Search for the cell housing the specified text and yield its (X, Y) center coordinate. 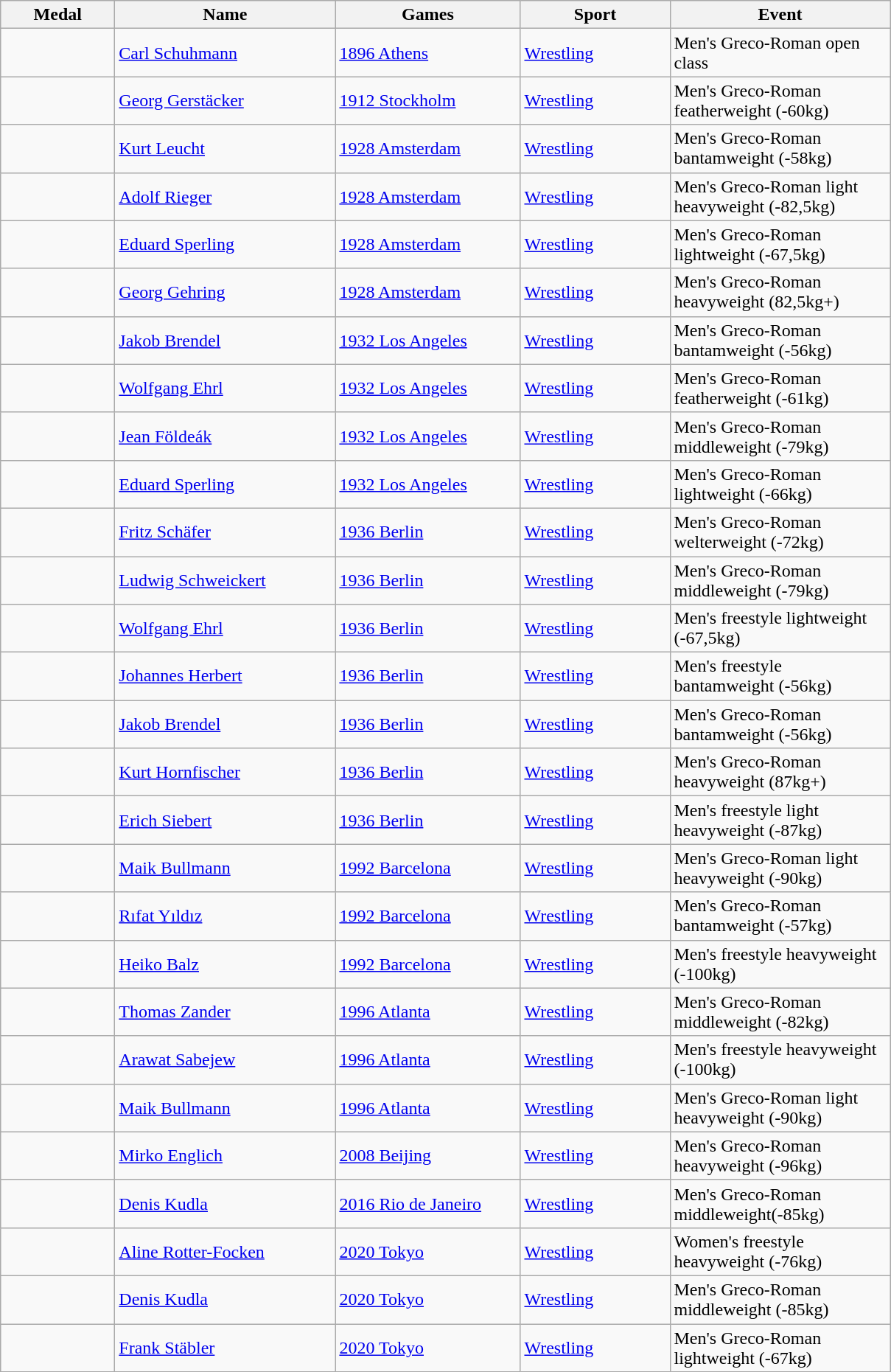
Georg Gehring (226, 292)
Men's freestyle lightweight (-67,5kg) (780, 628)
Men's Greco-Roman lightweight (-67kg) (780, 1348)
Games (427, 15)
Name (226, 15)
Men's Greco-Roman middleweight(-85kg) (780, 1203)
Adolf Rieger (226, 196)
Men's Greco-Roman heavyweight (82,5kg+) (780, 292)
1912 Stockholm (427, 100)
Rıfat Yıldız (226, 916)
Men's Greco-Roman featherweight (-61kg) (780, 388)
Kurt Hornfischer (226, 773)
2016 Rio de Janeiro (427, 1203)
Kurt Leucht (226, 149)
Thomas Zander (226, 1011)
Men's Greco-Roman middleweight (-82kg) (780, 1011)
Event (780, 15)
Carl Schuhmann (226, 53)
Men's Greco-Roman heavyweight (-96kg) (780, 1156)
Women's freestyle heavyweight (-76kg) (780, 1252)
1896 Athens (427, 53)
Aline Rotter-Focken (226, 1252)
Medal (57, 15)
Men's Greco-Roman heavyweight (87kg+) (780, 773)
Heiko Balz (226, 964)
Men's Greco-Roman lightweight (-66kg) (780, 484)
Men's Greco-Roman light heavyweight (-82,5kg) (780, 196)
Frank Stäbler (226, 1348)
Erich Siebert (226, 820)
2008 Beijing (427, 1156)
Arawat Sabejew (226, 1060)
Men's Greco-Roman welterweight (-72kg) (780, 532)
Men's Greco-Roman open class (780, 53)
Men's Greco-Roman bantamweight (-57kg) (780, 916)
Sport (595, 15)
Georg Gerstäcker (226, 100)
Men's Greco-Roman featherweight (-60kg) (780, 100)
Ludwig Schweickert (226, 579)
Men's Greco-Roman lightweight (-67,5kg) (780, 245)
Men's Greco-Roman middleweight (-85kg) (780, 1299)
Jean Földeák (226, 436)
Men's Greco-Roman bantamweight (-58kg) (780, 149)
Men's freestyle bantamweight (-56kg) (780, 677)
Men's freestyle light heavyweight (-87kg) (780, 820)
Fritz Schäfer (226, 532)
Johannes Herbert (226, 677)
Mirko Englich (226, 1156)
